Identify which cell holds the provided text, then report its [X, Y] central coordinate. 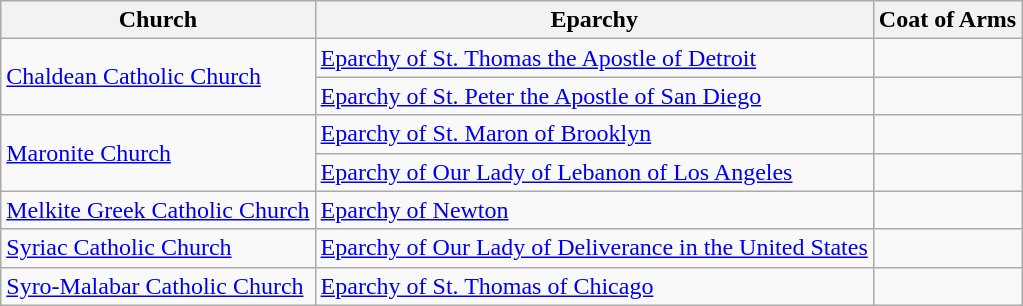
Eparchy of St. Thomas the Apostle of Detroit [594, 58]
Melkite Greek Catholic Church [158, 210]
Syriac Catholic Church [158, 248]
Syro-Malabar Catholic Church [158, 286]
Eparchy of St. Maron of Brooklyn [594, 134]
Maronite Church [158, 153]
Church [158, 20]
Coat of Arms [947, 20]
Eparchy of Our Lady of Lebanon of Los Angeles [594, 172]
Eparchy of St. Peter the Apostle of San Diego [594, 96]
Eparchy of Our Lady of Deliverance in the United States [594, 248]
Eparchy [594, 20]
Chaldean Catholic Church [158, 77]
Eparchy of Newton [594, 210]
Eparchy of St. Thomas of Chicago [594, 286]
